Search for the cell housing the specified text and yield its [X, Y] center coordinate. 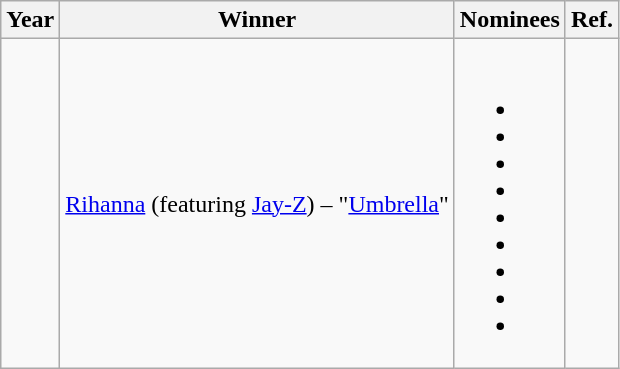
Ref. [592, 20]
Nominees [510, 20]
Winner [258, 20]
Rihanna (featuring Jay-Z) – "Umbrella" [258, 204]
Year [30, 20]
